Identify which cell holds the provided text, then report its [x, y] central coordinate. 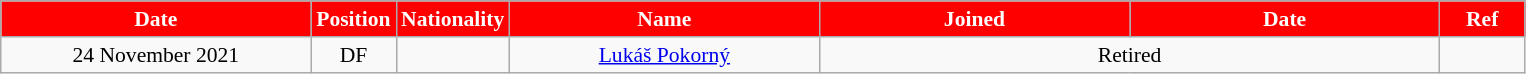
Joined [974, 19]
Lukáš Pokorný [664, 55]
Retired [1129, 55]
Name [664, 19]
24 November 2021 [156, 55]
Ref [1482, 19]
Position [354, 19]
DF [354, 55]
Nationality [452, 19]
